Search for the cell housing the specified text and yield its [x, y] center coordinate. 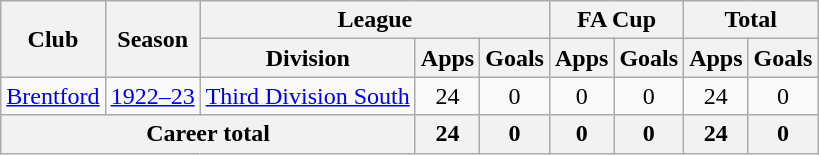
Career total [208, 134]
Total [751, 20]
Division [308, 58]
League [374, 20]
FA Cup [616, 20]
Brentford [53, 96]
Season [152, 39]
Third Division South [308, 96]
Club [53, 39]
1922–23 [152, 96]
